Return [X, Y] of the center of cell containing provided text 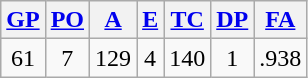
FA [280, 20]
E [150, 20]
DP [232, 20]
GP [23, 20]
61 [23, 58]
PO [67, 20]
TC [188, 20]
1 [232, 58]
A [114, 20]
4 [150, 58]
129 [114, 58]
.938 [280, 58]
140 [188, 58]
7 [67, 58]
